Locate the cell with the specified text and output its (X, Y) center coordinate. 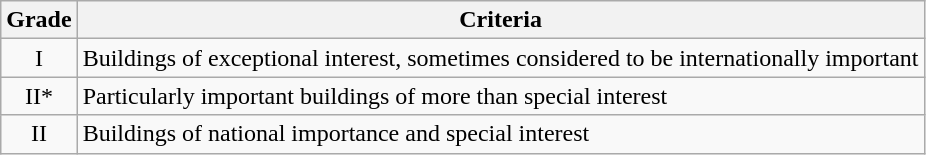
II* (39, 96)
Criteria (500, 20)
Buildings of national importance and special interest (500, 134)
Particularly important buildings of more than special interest (500, 96)
Buildings of exceptional interest, sometimes considered to be internationally important (500, 58)
II (39, 134)
Grade (39, 20)
I (39, 58)
